Provide the (X, Y) coordinate of the cell's center where the given text is located.  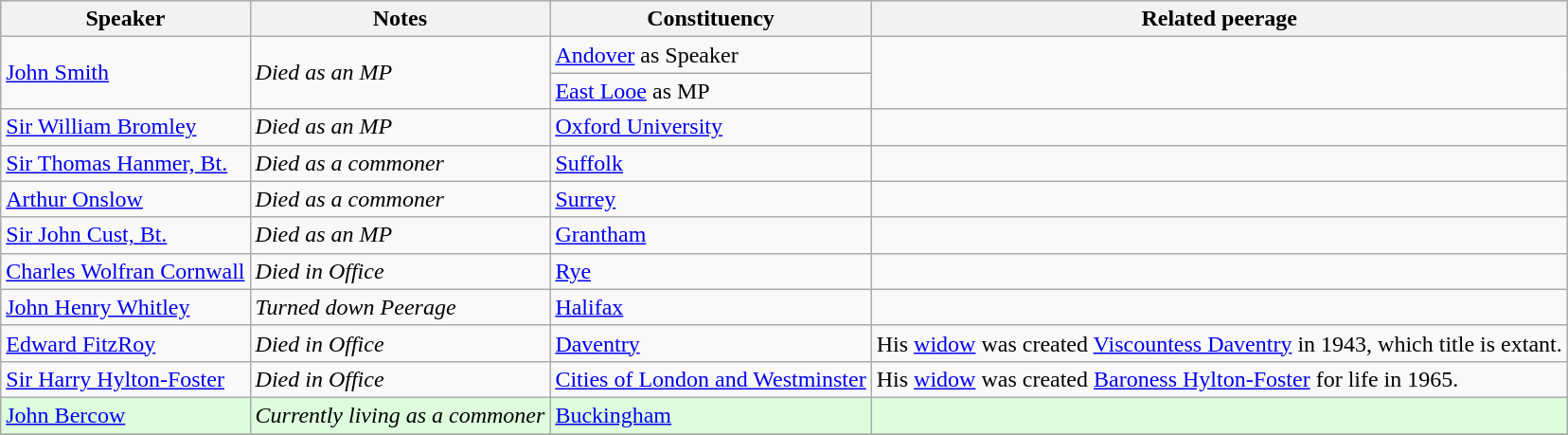
Grantham (710, 235)
Constituency (710, 19)
Edward FitzRoy (125, 343)
His widow was created Baroness Hylton-Foster for life in 1965. (1220, 379)
Sir William Bromley (125, 127)
Sir John Cust, Bt. (125, 235)
Charles Wolfran Cornwall (125, 271)
Buckingham (710, 415)
East Looe as MP (710, 91)
Oxford University (710, 127)
Turned down Peerage (400, 307)
His widow was created Viscountess Daventry in 1943, which title is extant. (1220, 343)
Cities of London and Westminster (710, 379)
Andover as Speaker (710, 55)
John Bercow (125, 415)
John Henry Whitley (125, 307)
Sir Harry Hylton-Foster (125, 379)
Speaker (125, 19)
Currently living as a commoner (400, 415)
John Smith (125, 73)
Rye (710, 271)
Surrey (710, 199)
Arthur Onslow (125, 199)
Notes (400, 19)
Sir Thomas Hanmer, Bt. (125, 163)
Related peerage (1220, 19)
Halifax (710, 307)
Suffolk (710, 163)
Daventry (710, 343)
